Detect which cell encompasses the target text, then output its (x, y) center coordinate. 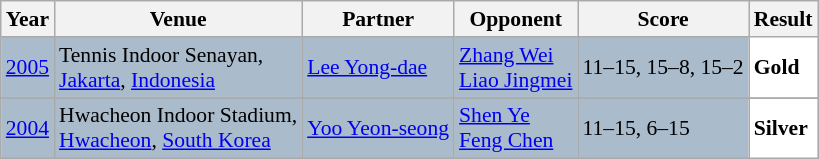
11–15, 6–15 (664, 128)
11–15, 15–8, 15–2 (664, 68)
Opponent (516, 19)
Shen Ye Feng Chen (516, 128)
Tennis Indoor Senayan,Jakarta, Indonesia (178, 68)
Result (784, 19)
Venue (178, 19)
Partner (378, 19)
Yoo Yeon-seong (378, 128)
Silver (784, 128)
Lee Yong-dae (378, 68)
Hwacheon Indoor Stadium,Hwacheon, South Korea (178, 128)
Score (664, 19)
2004 (28, 128)
Gold (784, 68)
Zhang Wei Liao Jingmei (516, 68)
Year (28, 19)
2005 (28, 68)
